Output the (X, Y) coordinate of the center of the cell containing the given text.  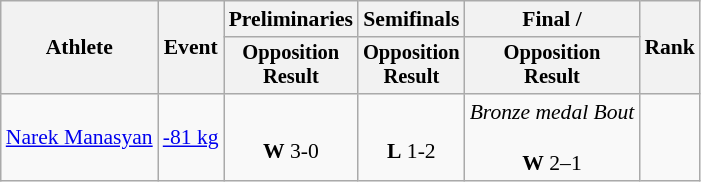
Semifinals (412, 19)
Final / (552, 19)
-81 kg (191, 138)
Athlete (80, 48)
L 1-2 (412, 138)
Bronze medal BoutW 2–1 (552, 138)
W 3-0 (291, 138)
Event (191, 48)
Preliminaries (291, 19)
Narek Manasyan (80, 138)
Rank (670, 48)
